Extract the (X, Y) coordinate from the center of the cell holding the provided text.  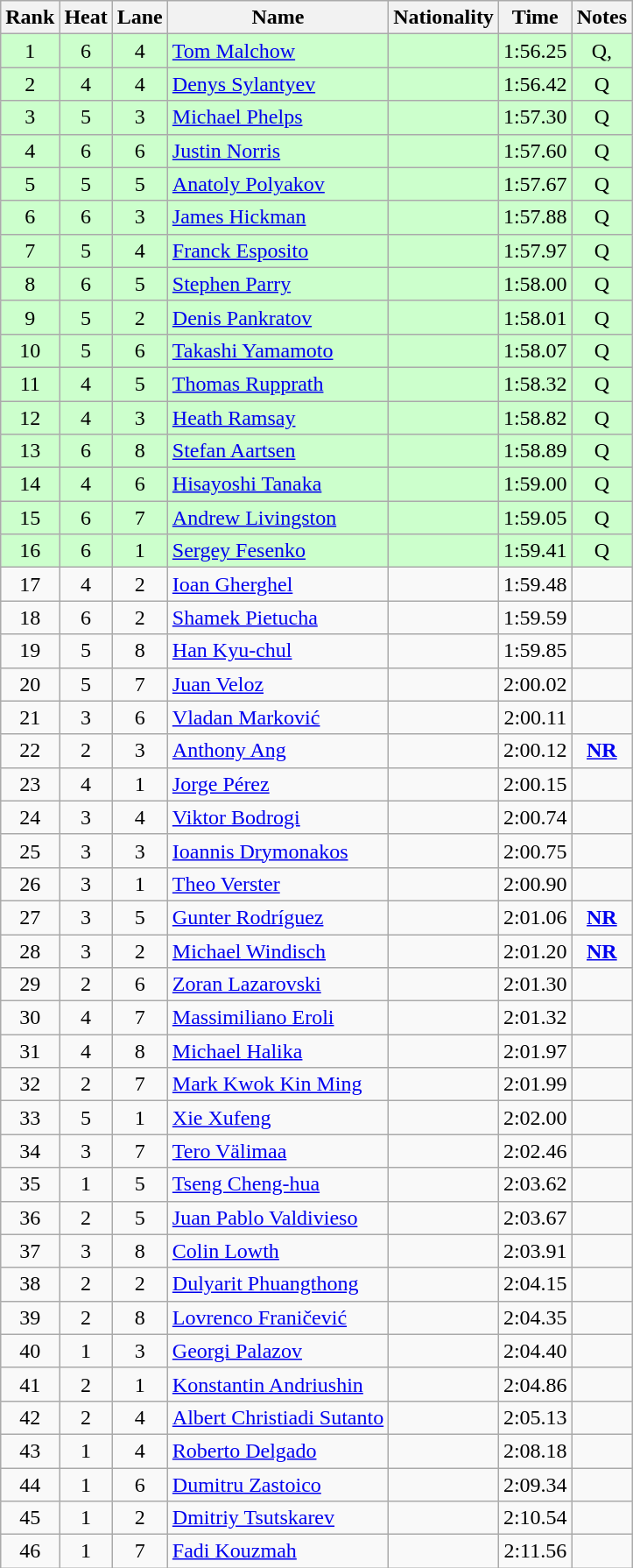
27 (30, 917)
39 (30, 1317)
1:56.25 (535, 51)
2:04.35 (535, 1317)
19 (30, 651)
2:08.18 (535, 1451)
Mark Kwok Kin Ming (278, 1084)
Heath Ramsay (278, 418)
Rank (30, 18)
Colin Lowth (278, 1251)
2:00.15 (535, 784)
28 (30, 950)
Vladan Marković (278, 717)
Michael Windisch (278, 950)
2:00.75 (535, 851)
42 (30, 1417)
18 (30, 618)
24 (30, 817)
1:57.30 (535, 117)
Jorge Pérez (278, 784)
2:04.15 (535, 1284)
2:00.02 (535, 684)
2:00.90 (535, 884)
Viktor Bodrogi (278, 817)
34 (30, 1151)
Hisayoshi Tanaka (278, 484)
2:09.34 (535, 1485)
Anthony Ang (278, 751)
2:10.54 (535, 1518)
33 (30, 1118)
36 (30, 1218)
21 (30, 717)
1:57.67 (535, 184)
14 (30, 484)
Han Kyu-chul (278, 651)
Nationality (444, 18)
Name (278, 18)
Andrew Livingston (278, 518)
Sergey Fesenko (278, 551)
Roberto Delgado (278, 1451)
Zoran Lazarovski (278, 985)
9 (30, 317)
2:01.20 (535, 950)
40 (30, 1351)
16 (30, 551)
Xie Xufeng (278, 1118)
Georgi Palazov (278, 1351)
Tom Malchow (278, 51)
Theo Verster (278, 884)
2:04.40 (535, 1351)
Notes (601, 18)
1:59.05 (535, 518)
35 (30, 1184)
25 (30, 851)
Ioannis Drymonakos (278, 851)
Konstantin Andriushin (278, 1384)
Fadi Kouzmah (278, 1551)
Ioan Gherghel (278, 584)
10 (30, 350)
1:58.07 (535, 350)
46 (30, 1551)
Juan Pablo Valdivieso (278, 1218)
2:00.12 (535, 751)
1:58.82 (535, 418)
2:04.86 (535, 1384)
1:59.85 (535, 651)
James Hickman (278, 217)
1:58.32 (535, 384)
2:03.91 (535, 1251)
23 (30, 784)
Gunter Rodríguez (278, 917)
2:03.62 (535, 1184)
2:11.56 (535, 1551)
Stefan Aartsen (278, 451)
2:05.13 (535, 1417)
11 (30, 384)
1:57.97 (535, 251)
Lane (140, 18)
2:00.74 (535, 817)
20 (30, 684)
45 (30, 1518)
37 (30, 1251)
Tero Välimaa (278, 1151)
Albert Christiadi Sutanto (278, 1417)
29 (30, 985)
1:57.60 (535, 151)
Takashi Yamamoto (278, 350)
13 (30, 451)
22 (30, 751)
1:58.89 (535, 451)
Anatoly Polyakov (278, 184)
Justin Norris (278, 151)
Franck Esposito (278, 251)
1:57.88 (535, 217)
Shamek Pietucha (278, 618)
Michael Halika (278, 1051)
Thomas Rupprath (278, 384)
Dumitru Zastoico (278, 1485)
38 (30, 1284)
Denis Pankratov (278, 317)
Denys Sylantyev (278, 84)
Q, (601, 51)
Tseng Cheng-hua (278, 1184)
2:01.99 (535, 1084)
1:59.00 (535, 484)
Dulyarit Phuangthong (278, 1284)
Juan Veloz (278, 684)
12 (30, 418)
1:59.48 (535, 584)
43 (30, 1451)
2:03.67 (535, 1218)
15 (30, 518)
32 (30, 1084)
1:56.42 (535, 84)
2:01.32 (535, 1018)
1:58.01 (535, 317)
2:01.30 (535, 985)
1:59.41 (535, 551)
2:02.46 (535, 1151)
44 (30, 1485)
17 (30, 584)
1:58.00 (535, 284)
30 (30, 1018)
2:00.11 (535, 717)
Heat (86, 18)
Dmitriy Tsutskarev (278, 1518)
Lovrenco Franičević (278, 1317)
Michael Phelps (278, 117)
41 (30, 1384)
1:59.59 (535, 618)
2:01.97 (535, 1051)
Time (535, 18)
Massimiliano Eroli (278, 1018)
31 (30, 1051)
26 (30, 884)
2:02.00 (535, 1118)
2:01.06 (535, 917)
Stephen Parry (278, 284)
